Return [x, y] of the center of cell containing provided text 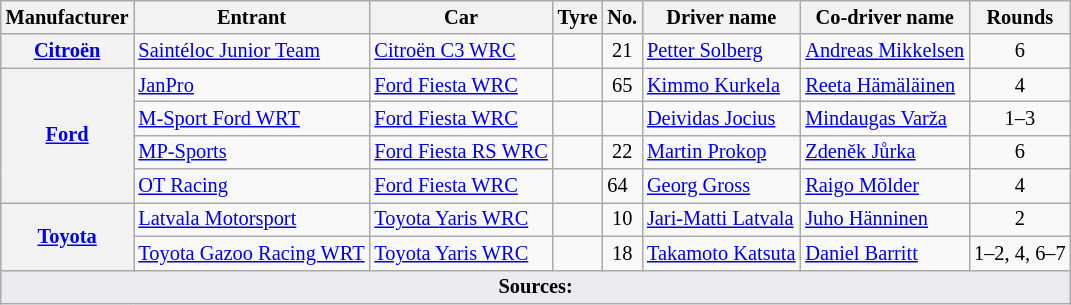
Takamoto Katsuta [721, 253]
Martin Prokop [721, 152]
18 [622, 253]
Georg Gross [721, 186]
Andreas Mikkelsen [884, 51]
22 [622, 152]
Sources: [536, 287]
Manufacturer [68, 17]
Entrant [252, 17]
No. [622, 17]
Rounds [1020, 17]
1–3 [1020, 118]
Jari-Matti Latvala [721, 219]
Juho Hänninen [884, 219]
Citroën [68, 51]
Ford [68, 136]
MP-Sports [252, 152]
Zdeněk Jůrka [884, 152]
Kimmo Kurkela [721, 85]
Petter Solberg [721, 51]
Reeta Hämäläinen [884, 85]
Citroën C3 WRC [460, 51]
Saintéloc Junior Team [252, 51]
10 [622, 219]
Deividas Jocius [721, 118]
JanPro [252, 85]
Co-driver name [884, 17]
64 [622, 186]
OT Racing [252, 186]
21 [622, 51]
Ford Fiesta RS WRC [460, 152]
Latvala Motorsport [252, 219]
Driver name [721, 17]
Mindaugas Varža [884, 118]
M-Sport Ford WRT [252, 118]
65 [622, 85]
1–2, 4, 6–7 [1020, 253]
2 [1020, 219]
Daniel Barritt [884, 253]
Car [460, 17]
Raigo Mõlder [884, 186]
Tyre [578, 17]
Toyota Gazoo Racing WRT [252, 253]
Toyota [68, 236]
